Identify which cell holds the provided text, then report its (X, Y) central coordinate. 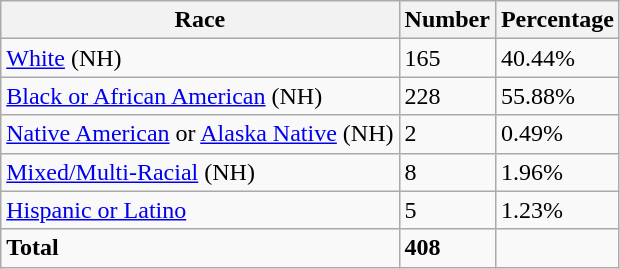
White (NH) (200, 58)
Race (200, 20)
Number (447, 20)
1.96% (557, 172)
Hispanic or Latino (200, 210)
Percentage (557, 20)
8 (447, 172)
Black or African American (NH) (200, 96)
165 (447, 58)
40.44% (557, 58)
Native American or Alaska Native (NH) (200, 134)
228 (447, 96)
0.49% (557, 134)
408 (447, 248)
1.23% (557, 210)
5 (447, 210)
2 (447, 134)
Total (200, 248)
Mixed/Multi-Racial (NH) (200, 172)
55.88% (557, 96)
